For the text-containing cell, return its midpoint in [x, y] coordinate format. 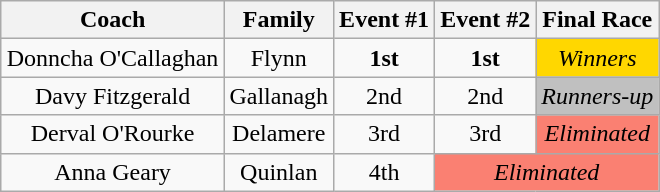
Anna Geary [112, 172]
Final Race [598, 20]
Delamere [279, 134]
Quinlan [279, 172]
4th [384, 172]
Event #1 [384, 20]
Davy Fitzgerald [112, 96]
Runners-up [598, 96]
Event #2 [486, 20]
Winners [598, 58]
Gallanagh [279, 96]
Family [279, 20]
Flynn [279, 58]
Coach [112, 20]
Donncha O'Callaghan [112, 58]
Derval O'Rourke [112, 134]
